Locate the cell with the specified text and output its [x, y] center coordinate. 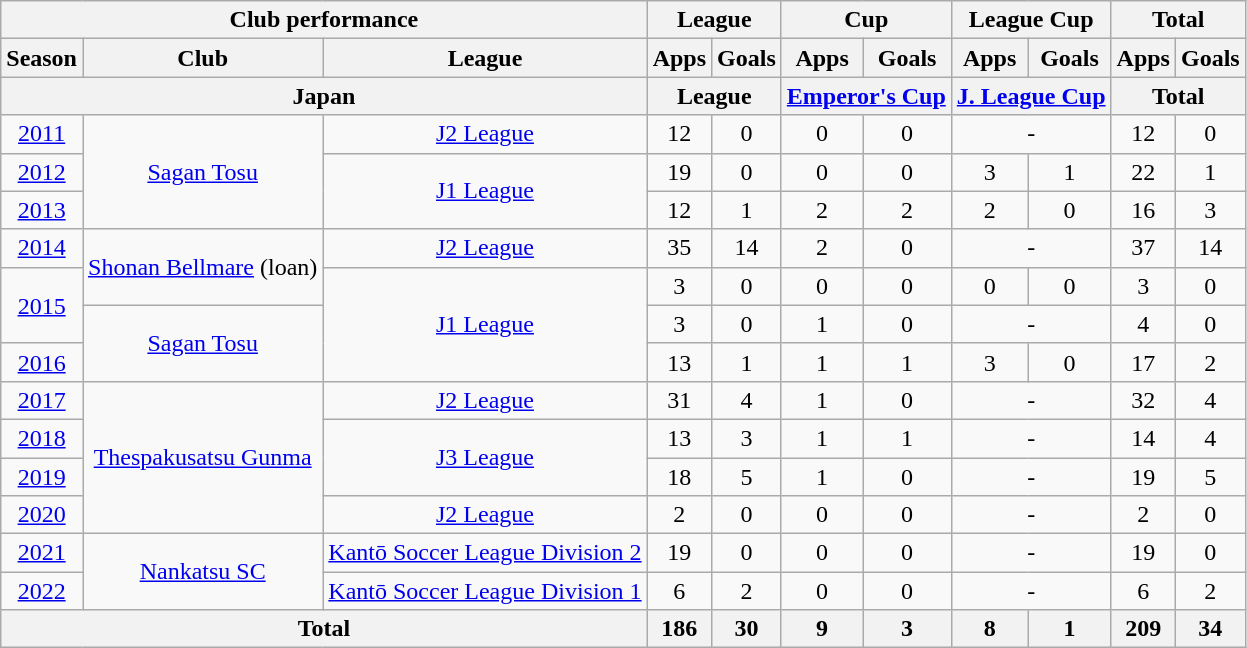
Shonan Bellmare (loan) [202, 267]
Cup [866, 20]
22 [1143, 172]
18 [679, 477]
16 [1143, 210]
34 [1210, 629]
J. League Cup [1031, 96]
8 [990, 629]
Club performance [324, 20]
2014 [42, 248]
2022 [42, 591]
32 [1143, 400]
League Cup [1031, 20]
Nankatsu SC [202, 572]
Japan [324, 96]
2019 [42, 477]
35 [679, 248]
Kantō Soccer League Division 1 [485, 591]
2017 [42, 400]
17 [1143, 362]
31 [679, 400]
2020 [42, 515]
Emperor's Cup [866, 96]
186 [679, 629]
Thespakusatsu Gunma [202, 457]
2016 [42, 362]
2015 [42, 305]
9 [822, 629]
209 [1143, 629]
37 [1143, 248]
30 [747, 629]
2013 [42, 210]
Kantō Soccer League Division 2 [485, 553]
Club [202, 58]
2011 [42, 134]
2018 [42, 438]
2021 [42, 553]
J3 League [485, 457]
Season [42, 58]
2012 [42, 172]
